Detect which cell encompasses the target text, then output its [X, Y] center coordinate. 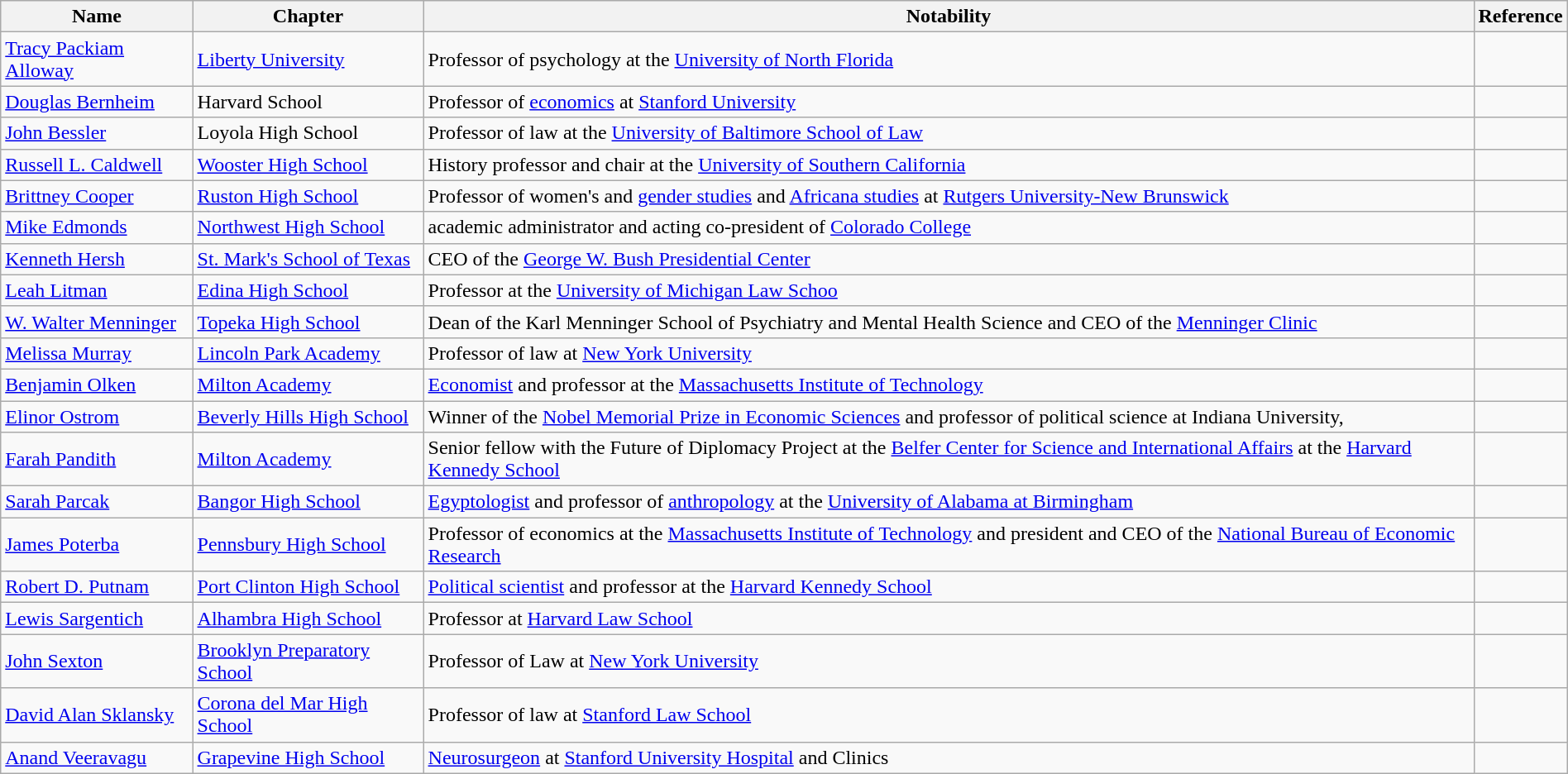
Beverly Hills High School [308, 416]
Anand Veeravagu [97, 757]
Professor at the University of Michigan Law Schoo [949, 290]
Russell L. Caldwell [97, 165]
Harvard School [308, 102]
Melissa Murray [97, 353]
Northwest High School [308, 227]
Professor of economics at the Massachusetts Institute of Technology and president and CEO of the National Bureau of Economic Research [949, 544]
James Poterba [97, 544]
Chapter [308, 17]
Senior fellow with the Future of Diplomacy Project at the Belfer Center for Science and International Affairs at the Harvard Kennedy School [949, 460]
Brittney Cooper [97, 196]
Professor of law at New York University [949, 353]
academic administrator and acting co-president of Colorado College [949, 227]
Ruston High School [308, 196]
Farah Pandith [97, 460]
Alhambra High School [308, 619]
Professor of Law at New York University [949, 662]
Professor at Harvard Law School [949, 619]
Grapevine High School [308, 757]
Port Clinton High School [308, 587]
Economist and professor at the Massachusetts Institute of Technology [949, 385]
Egyptologist and professor of anthropology at the University of Alabama at Birmingham [949, 502]
Lincoln Park Academy [308, 353]
Neurosurgeon at Stanford University Hospital and Clinics [949, 757]
Name [97, 17]
Edina High School [308, 290]
John Bessler [97, 133]
Liberty University [308, 60]
Wooster High School [308, 165]
Professor of psychology at the University of North Florida [949, 60]
Pennsbury High School [308, 544]
Professor of law at Stanford Law School [949, 714]
Benjamin Olken [97, 385]
Notability [949, 17]
Reference [1520, 17]
John Sexton [97, 662]
Tracy Packiam Alloway [97, 60]
Dean of the Karl Menninger School of Psychiatry and Mental Health Science and CEO of the Menninger Clinic [949, 322]
Political scientist and professor at the Harvard Kennedy School [949, 587]
Corona del Mar High School [308, 714]
Brooklyn Preparatory School [308, 662]
Lewis Sargentich [97, 619]
Mike Edmonds [97, 227]
Topeka High School [308, 322]
Douglas Bernheim [97, 102]
St. Mark's School of Texas [308, 259]
Robert D. Putnam [97, 587]
Winner of the Nobel Memorial Prize in Economic Sciences and professor of political science at Indiana University, [949, 416]
Professor of economics at Stanford University [949, 102]
History professor and chair at the University of Southern California [949, 165]
Loyola High School [308, 133]
W. Walter Menninger [97, 322]
David Alan Sklansky [97, 714]
CEO of the George W. Bush Presidential Center [949, 259]
Professor of women's and gender studies and Africana studies at Rutgers University-New Brunswick [949, 196]
Leah Litman [97, 290]
Sarah Parcak [97, 502]
Elinor Ostrom [97, 416]
Professor of law at the University of Baltimore School of Law [949, 133]
Bangor High School [308, 502]
Kenneth Hersh [97, 259]
